Return (x, y) of the center of cell containing provided text 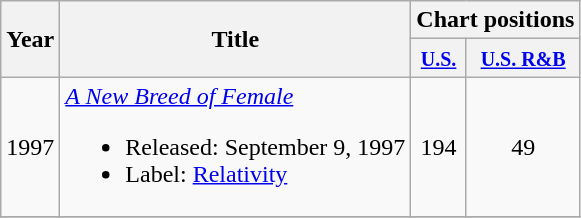
Year (30, 39)
Title (236, 39)
49 (523, 147)
U.S. (439, 58)
1997 (30, 147)
194 (439, 147)
Chart positions (496, 20)
U.S. R&B (523, 58)
A New Breed of FemaleReleased: September 9, 1997Label: Relativity (236, 147)
